Capture the cell that displays the provided text and extract its (x, y) central coordinate. 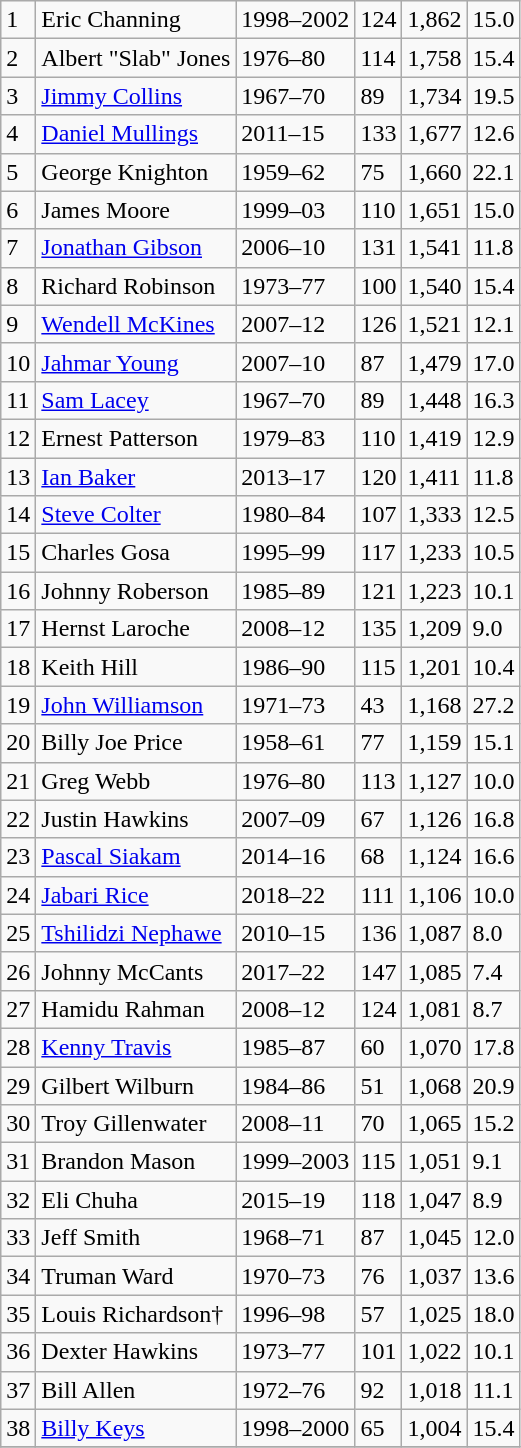
1,126 (434, 819)
John Williamson (136, 705)
Justin Hawkins (136, 819)
1,068 (434, 1085)
1958–61 (296, 743)
6 (18, 210)
33 (18, 1238)
2014–16 (296, 857)
2017–22 (296, 971)
36 (18, 1352)
120 (378, 477)
27 (18, 1009)
1996–98 (296, 1314)
1,025 (434, 1314)
35 (18, 1314)
George Knighton (136, 172)
1,047 (434, 1200)
1,081 (434, 1009)
1985–87 (296, 1047)
1,022 (434, 1352)
1,479 (434, 362)
1972–76 (296, 1390)
10 (18, 362)
14 (18, 515)
11 (18, 400)
18.0 (494, 1314)
Billy Joe Price (136, 743)
118 (378, 1200)
2007–10 (296, 362)
2018–22 (296, 895)
Jonathan Gibson (136, 248)
114 (378, 58)
113 (378, 781)
18 (18, 667)
12.5 (494, 515)
1,333 (434, 515)
Hamidu Rahman (136, 1009)
20 (18, 743)
101 (378, 1352)
23 (18, 857)
Dexter Hawkins (136, 1352)
65 (378, 1428)
1,037 (434, 1276)
10.5 (494, 553)
26 (18, 971)
34 (18, 1276)
1 (18, 20)
Bill Allen (136, 1390)
Brandon Mason (136, 1162)
12.6 (494, 134)
Hernst Laroche (136, 629)
Greg Webb (136, 781)
Keith Hill (136, 667)
32 (18, 1200)
16.6 (494, 857)
131 (378, 248)
1984–86 (296, 1085)
1,223 (434, 591)
17 (18, 629)
Eric Channing (136, 20)
16.3 (494, 400)
Tshilidzi Nephawe (136, 933)
Ian Baker (136, 477)
James Moore (136, 210)
57 (378, 1314)
15 (18, 553)
1,448 (434, 400)
22.1 (494, 172)
1,541 (434, 248)
Jabari Rice (136, 895)
1,209 (434, 629)
1,660 (434, 172)
1,159 (434, 743)
2011–15 (296, 134)
2007–12 (296, 324)
30 (18, 1124)
15.2 (494, 1124)
19 (18, 705)
1,233 (434, 553)
Charles Gosa (136, 553)
Ernest Patterson (136, 438)
1,758 (434, 58)
16.8 (494, 819)
1,018 (434, 1390)
51 (378, 1085)
38 (18, 1428)
1,411 (434, 477)
1,734 (434, 96)
Sam Lacey (136, 400)
67 (378, 819)
Kenny Travis (136, 1047)
5 (18, 172)
1971–73 (296, 705)
20.9 (494, 1085)
2 (18, 58)
29 (18, 1085)
Johnny Roberson (136, 591)
1999–03 (296, 210)
Jahmar Young (136, 362)
136 (378, 933)
11.1 (494, 1390)
1986–90 (296, 667)
1,540 (434, 286)
27.2 (494, 705)
1,085 (434, 971)
4 (18, 134)
19.5 (494, 96)
Truman Ward (136, 1276)
1,862 (434, 20)
1,677 (434, 134)
Billy Keys (136, 1428)
31 (18, 1162)
24 (18, 895)
15.1 (494, 743)
70 (378, 1124)
111 (378, 895)
100 (378, 286)
10.4 (494, 667)
9.0 (494, 629)
1,127 (434, 781)
21 (18, 781)
2007–09 (296, 819)
37 (18, 1390)
133 (378, 134)
25 (18, 933)
8.0 (494, 933)
1968–71 (296, 1238)
Pascal Siakam (136, 857)
1999–2003 (296, 1162)
1970–73 (296, 1276)
1,070 (434, 1047)
12 (18, 438)
1985–89 (296, 591)
1,651 (434, 210)
1980–84 (296, 515)
1,168 (434, 705)
1,124 (434, 857)
107 (378, 515)
13.6 (494, 1276)
121 (378, 591)
8.9 (494, 1200)
1979–83 (296, 438)
Troy Gillenwater (136, 1124)
Richard Robinson (136, 286)
Johnny McCants (136, 971)
9 (18, 324)
1959–62 (296, 172)
1,065 (434, 1124)
68 (378, 857)
12.9 (494, 438)
Albert "Slab" Jones (136, 58)
1,051 (434, 1162)
9.1 (494, 1162)
1,106 (434, 895)
2010–15 (296, 933)
126 (378, 324)
Eli Chuha (136, 1200)
76 (378, 1276)
2006–10 (296, 248)
1998–2000 (296, 1428)
12.1 (494, 324)
Steve Colter (136, 515)
7.4 (494, 971)
28 (18, 1047)
43 (378, 705)
7 (18, 248)
1,087 (434, 933)
135 (378, 629)
Jimmy Collins (136, 96)
Wendell McKines (136, 324)
8.7 (494, 1009)
1998–2002 (296, 20)
12.0 (494, 1238)
2013–17 (296, 477)
60 (378, 1047)
1,521 (434, 324)
2015–19 (296, 1200)
13 (18, 477)
117 (378, 553)
147 (378, 971)
22 (18, 819)
3 (18, 96)
Louis Richardson† (136, 1314)
92 (378, 1390)
Jeff Smith (136, 1238)
2008–11 (296, 1124)
1,419 (434, 438)
1,045 (434, 1238)
Gilbert Wilburn (136, 1085)
Daniel Mullings (136, 134)
16 (18, 591)
75 (378, 172)
1,004 (434, 1428)
8 (18, 286)
77 (378, 743)
17.8 (494, 1047)
17.0 (494, 362)
1995–99 (296, 553)
1,201 (434, 667)
